Determine the (x, y) coordinate at the center of the cell enclosing the given text.  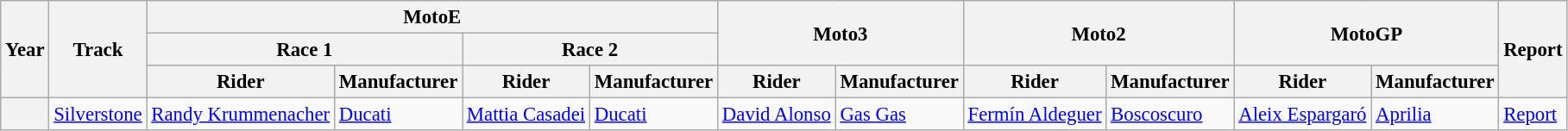
MotoGP (1367, 33)
Race 2 (590, 50)
David Alonso (777, 115)
Year (25, 50)
MotoE (432, 17)
Randy Krummenacher (240, 115)
Race 1 (305, 50)
Aprilia (1435, 115)
Silverstone (98, 115)
Boscoscuro (1170, 115)
Moto2 (1099, 33)
Track (98, 50)
Fermín Aldeguer (1035, 115)
Moto3 (841, 33)
Gas Gas (899, 115)
Aleix Espargaró (1303, 115)
Mattia Casadei (526, 115)
